Detect which cell encompasses the target text, then output its (X, Y) center coordinate. 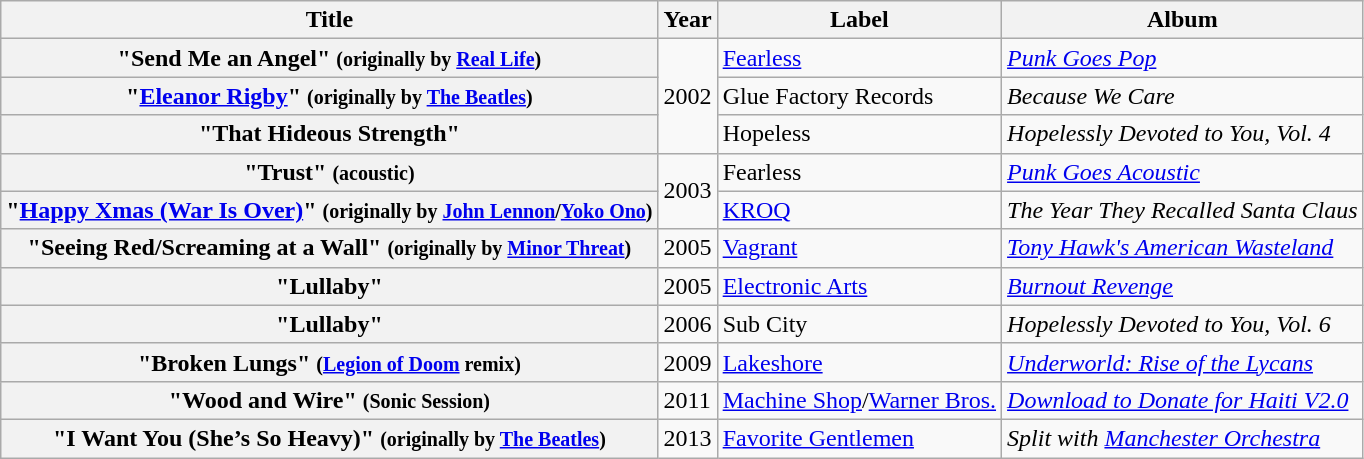
Because We Care (1183, 96)
The Year They Recalled Santa Claus (1183, 210)
Hopelessly Devoted to You, Vol. 4 (1183, 134)
Vagrant (859, 248)
Split with Manchester Orchestra (1183, 438)
Electronic Arts (859, 286)
2011 (688, 400)
KROQ (859, 210)
Hopelessly Devoted to You, Vol. 6 (1183, 324)
Hopeless (859, 134)
Punk Goes Pop (1183, 58)
"Wood and Wire" (Sonic Session) (330, 400)
Year (688, 20)
2003 (688, 191)
Favorite Gentlemen (859, 438)
"Seeing Red/Screaming at a Wall" (originally by Minor Threat) (330, 248)
Tony Hawk's American Wasteland (1183, 248)
"Trust" (acoustic) (330, 172)
"Happy Xmas (War Is Over)" (originally by John Lennon/Yoko Ono) (330, 210)
Machine Shop/Warner Bros. (859, 400)
Glue Factory Records (859, 96)
2002 (688, 96)
Punk Goes Acoustic (1183, 172)
Download to Donate for Haiti V2.0 (1183, 400)
Album (1183, 20)
Burnout Revenge (1183, 286)
Underworld: Rise of the Lycans (1183, 362)
2006 (688, 324)
"I Want You (She’s So Heavy)" (originally by The Beatles) (330, 438)
Lakeshore (859, 362)
2013 (688, 438)
Title (330, 20)
"Send Me an Angel" (originally by Real Life) (330, 58)
"Eleanor Rigby" (originally by The Beatles) (330, 96)
Sub City (859, 324)
"Broken Lungs" (Legion of Doom remix) (330, 362)
"That Hideous Strength" (330, 134)
2009 (688, 362)
Label (859, 20)
